Pinpoint the cell where the given text exists, returning its (X, Y) midpoint coordinate. 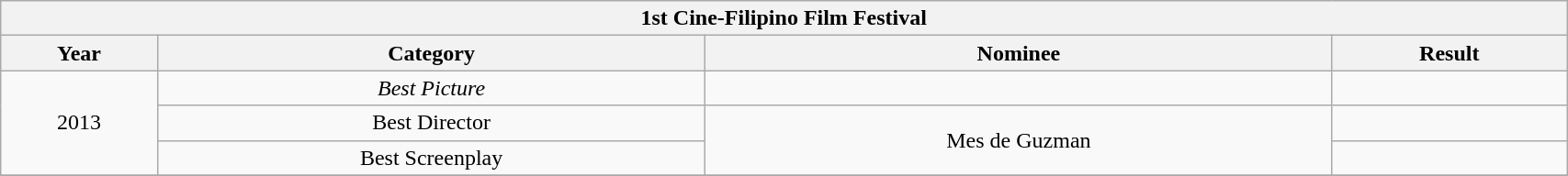
Best Screenplay (432, 158)
1st Cine-Filipino Film Festival (784, 18)
Result (1450, 53)
Category (432, 53)
Best Picture (432, 88)
Best Director (432, 123)
2013 (79, 123)
Nominee (1019, 53)
Mes de Guzman (1019, 140)
Year (79, 53)
